Find where the given text appears and provide that cell's center as (x, y) coordinate. 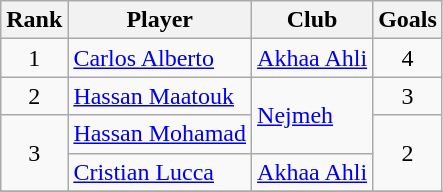
1 (34, 58)
Club (312, 20)
Hassan Maatouk (160, 96)
Rank (34, 20)
4 (408, 58)
Goals (408, 20)
Hassan Mohamad (160, 134)
Cristian Lucca (160, 172)
Nejmeh (312, 115)
Carlos Alberto (160, 58)
Player (160, 20)
